Output the (x, y) coordinate of the center of the cell containing the given text.  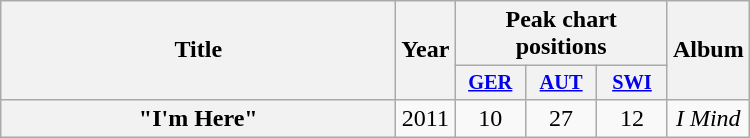
10 (490, 118)
27 (562, 118)
Year (426, 50)
Peak chart positions (562, 34)
Album (708, 50)
"I'm Here" (198, 118)
Title (198, 50)
I Mind (708, 118)
AUT (562, 83)
GER (490, 83)
SWI (632, 83)
2011 (426, 118)
12 (632, 118)
